Detect which cell encompasses the target text, then output its [x, y] center coordinate. 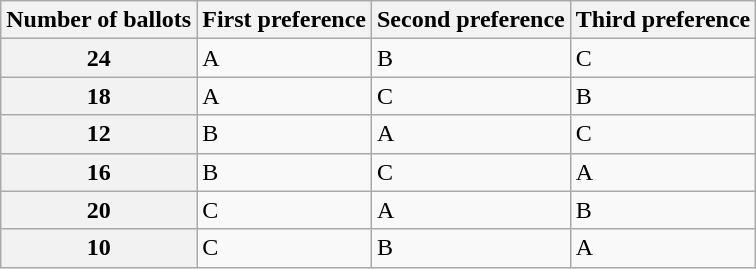
First preference [284, 20]
20 [99, 210]
12 [99, 134]
10 [99, 248]
16 [99, 172]
Third preference [662, 20]
Second preference [470, 20]
18 [99, 96]
Number of ballots [99, 20]
24 [99, 58]
